Search for the cell housing the specified text and yield its (x, y) center coordinate. 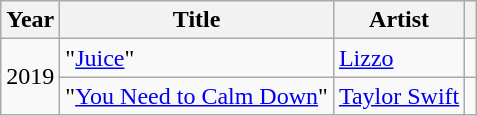
Artist (398, 20)
Taylor Swift (398, 96)
Title (197, 20)
"Juice" (197, 58)
Year (30, 20)
"You Need to Calm Down" (197, 96)
Lizzo (398, 58)
2019 (30, 77)
